Output the (x, y) coordinate of the center of the cell containing the given text.  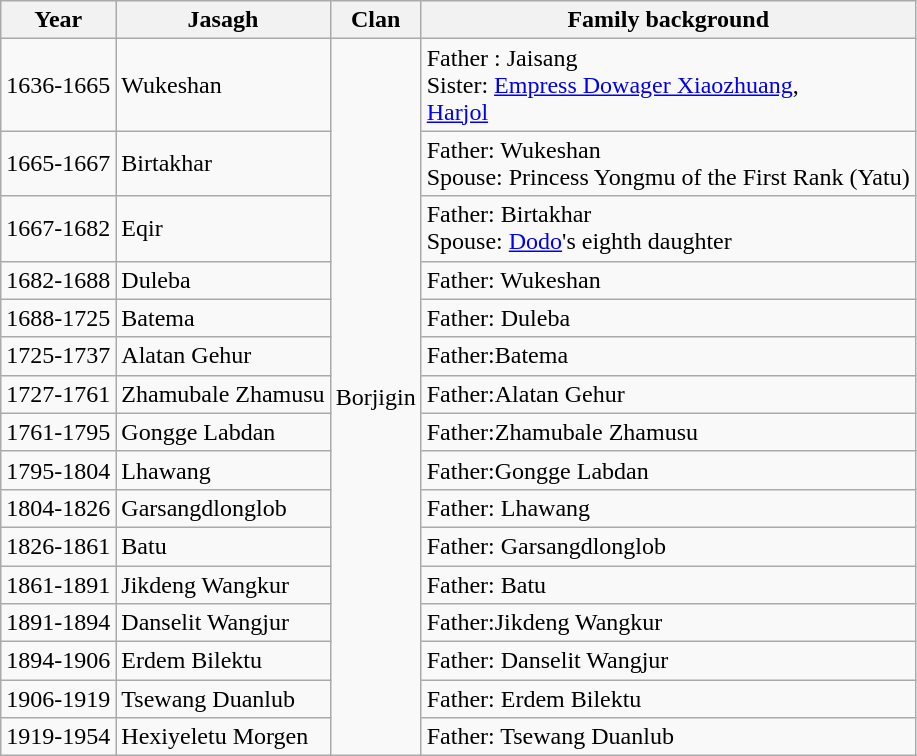
Tsewang Duanlub (223, 699)
Father: Erdem Bilektu (668, 699)
1826-1861 (58, 546)
Father: Duleba (668, 318)
Father: Garsangdlonglob (668, 546)
1906-1919 (58, 699)
1636-1665 (58, 85)
1725-1737 (58, 356)
Father: BirtakharSpouse: Dodo's eighth daughter (668, 228)
Batema (223, 318)
Father: Wukeshan (668, 280)
1795-1804 (58, 470)
Wukeshan (223, 85)
Father: Danselit Wangjur (668, 661)
Father:Gongge Labdan (668, 470)
1761-1795 (58, 432)
1665-1667 (58, 164)
Father: WukeshanSpouse: Princess Yongmu of the First Rank (Yatu) (668, 164)
1804-1826 (58, 508)
1891-1894 (58, 623)
Zhamubale Zhamusu (223, 394)
Father:Jikdeng Wangkur (668, 623)
Hexiyeletu Morgen (223, 737)
1919-1954 (58, 737)
Father: Lhawang (668, 508)
Clan (376, 20)
Father:Zhamubale Zhamusu (668, 432)
Birtakhar (223, 164)
1688-1725 (58, 318)
1894-1906 (58, 661)
Borjigin (376, 398)
Gongge Labdan (223, 432)
Family background (668, 20)
Garsangdlonglob (223, 508)
Eqir (223, 228)
Jasagh (223, 20)
Father:Alatan Gehur (668, 394)
Erdem Bilektu (223, 661)
Father: Tsewang Duanlub (668, 737)
Father: Batu (668, 585)
Duleba (223, 280)
Year (58, 20)
Danselit Wangjur (223, 623)
1727-1761 (58, 394)
1667-1682 (58, 228)
Batu (223, 546)
Lhawang (223, 470)
Jikdeng Wangkur (223, 585)
1682-1688 (58, 280)
Alatan Gehur (223, 356)
Father : JaisangSister: Empress Dowager Xiaozhuang,Harjol (668, 85)
Father:Batema (668, 356)
1861-1891 (58, 585)
